Capture the cell that displays the provided text and extract its [X, Y] central coordinate. 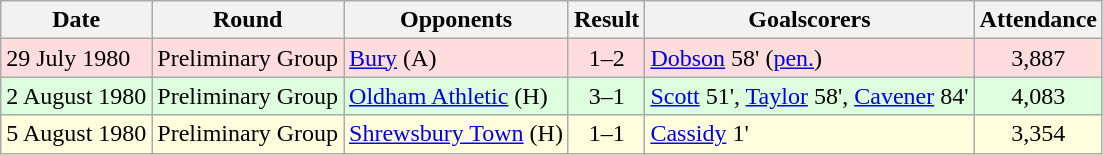
Shrewsbury Town (H) [456, 134]
5 August 1980 [76, 134]
Scott 51', Taylor 58', Cavener 84' [810, 96]
Goalscorers [810, 20]
3–1 [606, 96]
Cassidy 1' [810, 134]
4,083 [1038, 96]
29 July 1980 [76, 58]
Opponents [456, 20]
Oldham Athletic (H) [456, 96]
Attendance [1038, 20]
3,354 [1038, 134]
Dobson 58' (pen.) [810, 58]
Round [248, 20]
1–1 [606, 134]
Result [606, 20]
3,887 [1038, 58]
2 August 1980 [76, 96]
Date [76, 20]
Bury (A) [456, 58]
1–2 [606, 58]
